Determine the (X, Y) coordinate at the center of the cell enclosing the given text.  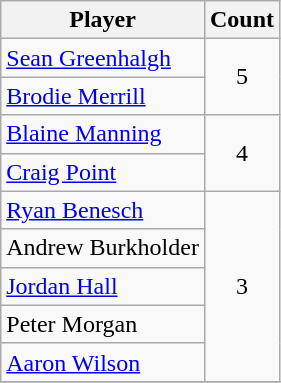
Sean Greenhalgh (103, 58)
5 (242, 77)
Aaron Wilson (103, 362)
Peter Morgan (103, 324)
Brodie Merrill (103, 96)
Blaine Manning (103, 134)
Craig Point (103, 172)
Jordan Hall (103, 286)
Ryan Benesch (103, 210)
Count (242, 20)
Andrew Burkholder (103, 248)
Player (103, 20)
4 (242, 153)
3 (242, 286)
